Search for the cell housing the specified text and yield its [x, y] center coordinate. 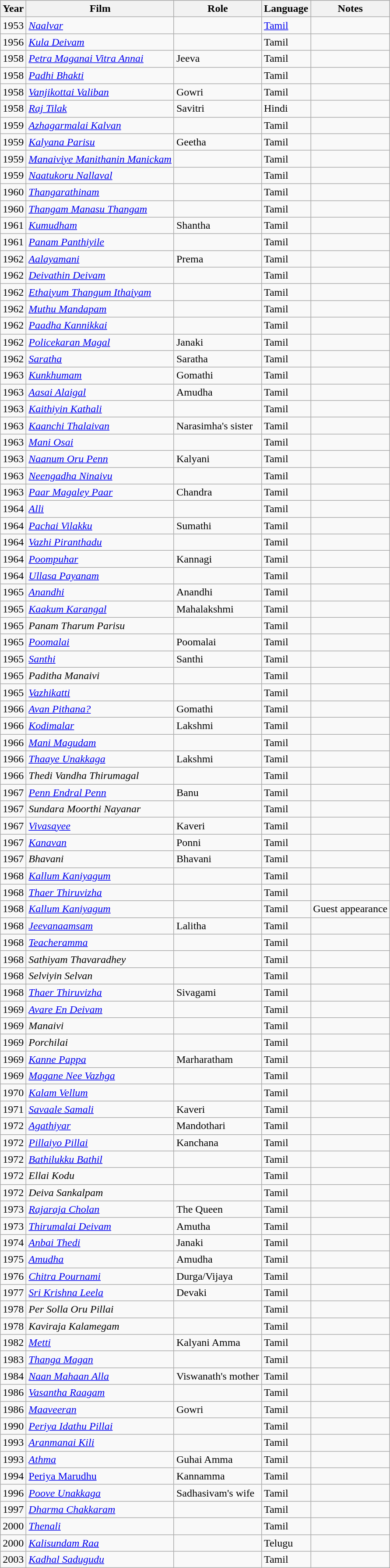
Mandothari [218, 1126]
Periya Idathu Pillai [100, 1426]
Year [13, 9]
Deivathin Deivam [100, 276]
Telugu [286, 1543]
Bathilukku Bathil [100, 1159]
Kalyani [218, 459]
Porchilai [100, 1043]
Viswanath's mother [218, 1376]
Metti [100, 1343]
Raj Tilak [100, 109]
1997 [13, 1509]
Paar Magaley Paar [100, 492]
Aasai Alaigal [100, 392]
Notes [350, 9]
1994 [13, 1476]
Magane Nee Vazhga [100, 1076]
Petra Maganai Vitra Annai [100, 59]
Ullasa Payanam [100, 576]
Kalyana Parisu [100, 142]
Thangam Manasu Thangam [100, 209]
Kadhal Sadugudu [100, 1560]
Paditha Manaivi [100, 676]
Role [218, 9]
Panam Tharum Parisu [100, 626]
Film [100, 9]
Sumathi [218, 526]
Kannamma [218, 1476]
Kalam Vellum [100, 1093]
Vazhi Piranthadu [100, 542]
Narasimha's sister [218, 425]
Naalvar [100, 25]
Vanjikottai Valiban [100, 92]
1996 [13, 1493]
Jeevanaamsam [100, 926]
Kanne Pappa [100, 1059]
Chandra [218, 492]
1977 [13, 1293]
Kula Deivam [100, 42]
1953 [13, 25]
Aranmanai Kili [100, 1443]
1976 [13, 1276]
Hindi [286, 109]
1990 [13, 1426]
1975 [13, 1259]
Kannagi [218, 559]
Kodimalar [100, 726]
Penn Endral Penn [100, 793]
Padhi Bhakti [100, 75]
Kaakum Karangal [100, 609]
Banu [218, 793]
Kanchana [218, 1143]
Durga/Vijaya [218, 1276]
Kalyani Amma [218, 1343]
Ethaiyum Thangum Ithaiyam [100, 292]
Poove Unakkaga [100, 1493]
Sundara Moorthi Nayanar [100, 809]
Kaanchi Thalaivan [100, 425]
Kunkhumam [100, 375]
Athma [100, 1459]
Prema [218, 259]
Sathiyam Thavaradhey [100, 959]
Maaveeran [100, 1409]
Vivasayee [100, 826]
Sri Krishna Leela [100, 1293]
Policekaran Magal [100, 342]
Per Solla Oru Pillai [100, 1310]
Mani Osai [100, 442]
Teacheramma [100, 942]
Panam Panthiyile [100, 242]
Kalisundam Raa [100, 1543]
Deiva Sankalpam [100, 1193]
Manaiviye Manithanin Manickam [100, 159]
Thangarathinam [100, 192]
Amutha [218, 1226]
Avan Pithana? [100, 709]
Vazhikatti [100, 692]
Selviyin Selvan [100, 976]
Savitri [218, 109]
Naan Mahaan Alla [100, 1376]
Periya Marudhu [100, 1476]
Thirumalai Deivam [100, 1226]
1974 [13, 1242]
Jeeva [218, 59]
1983 [13, 1359]
Dharma Chakkaram [100, 1509]
Kaithiyin Kathali [100, 409]
Guest appearance [350, 909]
Ellai Kodu [100, 1176]
2003 [13, 1560]
Devaki [218, 1293]
Kaviraja Kalamegam [100, 1326]
Guhai Amma [218, 1459]
1982 [13, 1343]
Thedi Vandha Thirumagal [100, 776]
Muthu Mandapam [100, 309]
Mani Magudam [100, 743]
Azhagarmalai Kalvan [100, 125]
Pachai Vilakku [100, 526]
Paadha Kannikkai [100, 326]
1956 [13, 42]
Geetha [218, 142]
Kumudham [100, 226]
Naatukoru Nallaval [100, 175]
Lalitha [218, 926]
Sadhasivam's wife [218, 1493]
Kanavan [100, 842]
Pillaiyo Pillai [100, 1143]
Savaale Samali [100, 1109]
Poompuhar [100, 559]
Thanga Magan [100, 1359]
Chitra Pournami [100, 1276]
Shantha [218, 226]
Sivagami [218, 992]
Thaaye Unakkaga [100, 759]
Thenali [100, 1526]
Agathiyar [100, 1126]
1971 [13, 1109]
1984 [13, 1376]
Mahalakshmi [218, 609]
1970 [13, 1093]
Neengadha Ninaivu [100, 475]
Language [286, 9]
Aalayamani [100, 259]
Naanum Oru Penn [100, 459]
Anbai Thedi [100, 1242]
Alli [100, 509]
Rajaraja Cholan [100, 1209]
Vasantha Raagam [100, 1393]
The Queen [218, 1209]
Ponni [218, 842]
Manaivi [100, 1026]
Avare En Deivam [100, 1009]
Marharatham [218, 1059]
